Determine the [X, Y] coordinate at the center of the cell enclosing the given text.  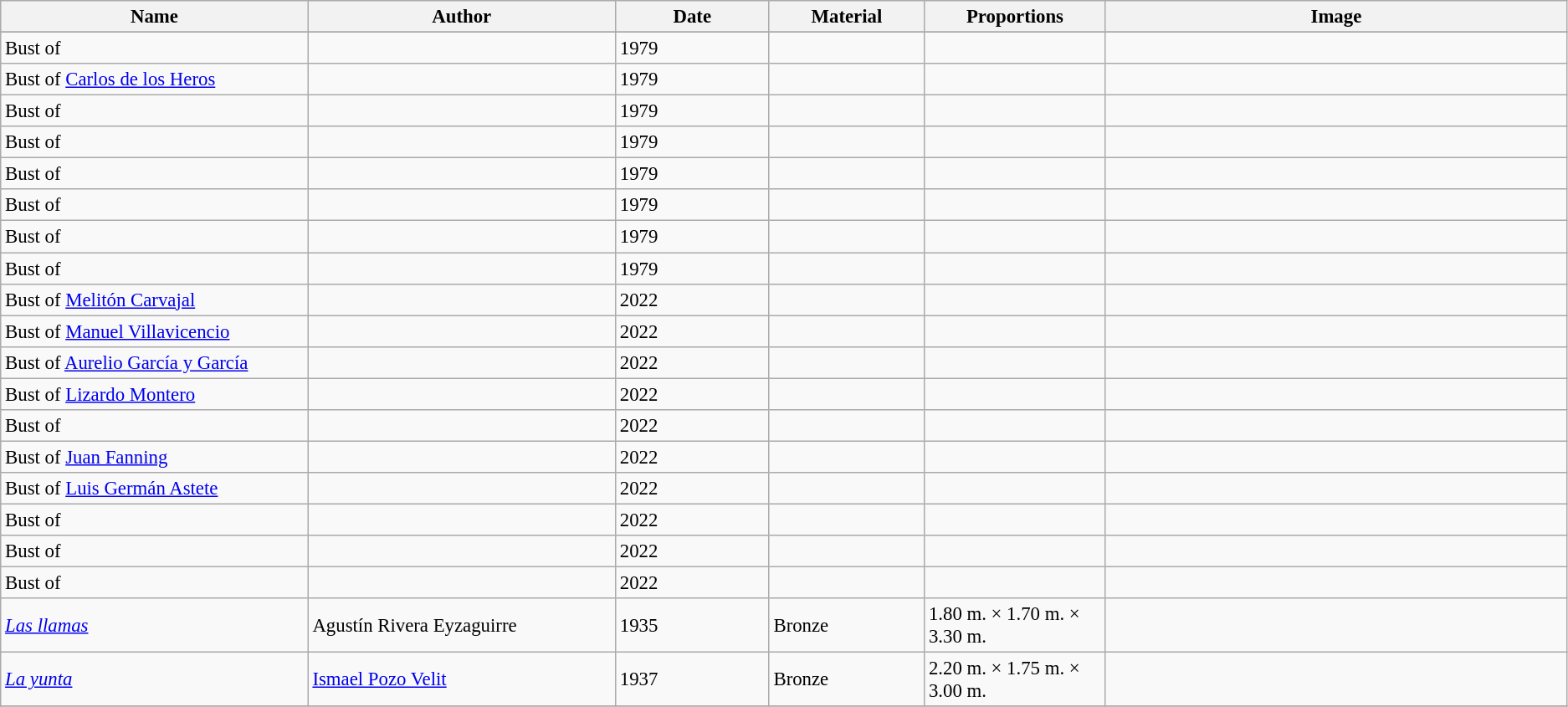
Date [692, 17]
Name [154, 17]
Bust of Carlos de los Heros [154, 79]
Proportions [1016, 17]
Bust of Manuel Villavicencio [154, 331]
Ismael Pozo Velit [462, 679]
2.20 m. × 1.75 m. × 3.00 m. [1016, 679]
Bust of Lizardo Montero [154, 394]
Bust of Aurelio García y García [154, 362]
Author [462, 17]
1.80 m. × 1.70 m. × 3.30 m. [1016, 626]
Bust of Juan Fanning [154, 457]
1937 [692, 679]
Image [1335, 17]
1935 [692, 626]
Las llamas [154, 626]
Bust of Melitón Carvajal [154, 300]
Material [847, 17]
Bust of Luis Germán Astete [154, 489]
Agustín Rivera Eyzaguirre [462, 626]
La yunta [154, 679]
